Find where the given text appears and provide that cell's center as (x, y) coordinate. 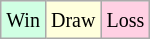
Win (24, 20)
Loss (126, 20)
Draw (72, 20)
